Find where the given text appears and provide that cell's center as [X, Y] coordinate. 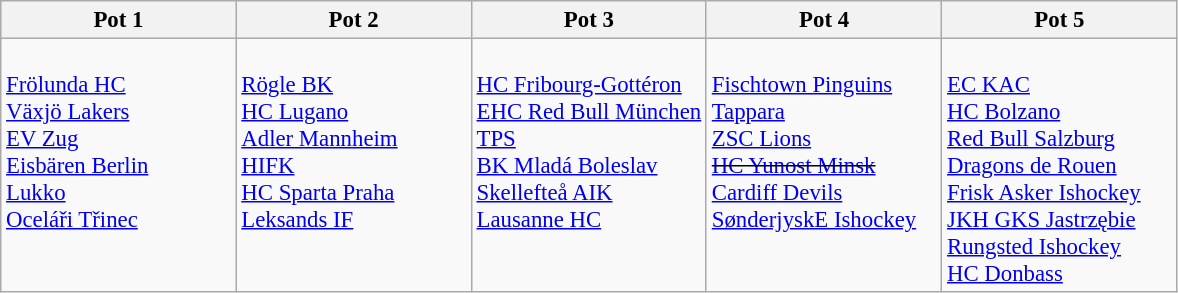
Rögle BK HC Lugano Adler Mannheim HIFK HC Sparta Praha Leksands IF [354, 166]
Pot 2 [354, 20]
EC KAC HC Bolzano Red Bull Salzburg Dragons de Rouen Frisk Asker Ishockey JKH GKS Jastrzębie Rungsted Ishockey HC Donbass [1060, 166]
HC Fribourg-Gottéron EHC Red Bull München TPS BK Mladá Boleslav Skellefteå AIK Lausanne HC [588, 166]
Pot 3 [588, 20]
Fischtown Pinguins Tappara ZSC Lions HC Yunost Minsk Cardiff Devils SønderjyskE Ishockey [824, 166]
Pot 5 [1060, 20]
Pot 4 [824, 20]
Pot 1 [118, 20]
Frölunda HC Växjö Lakers EV Zug Eisbären Berlin Lukko Oceláři Třinec [118, 166]
